From the cell containing the given text, extract its center point as (x, y) coordinate. 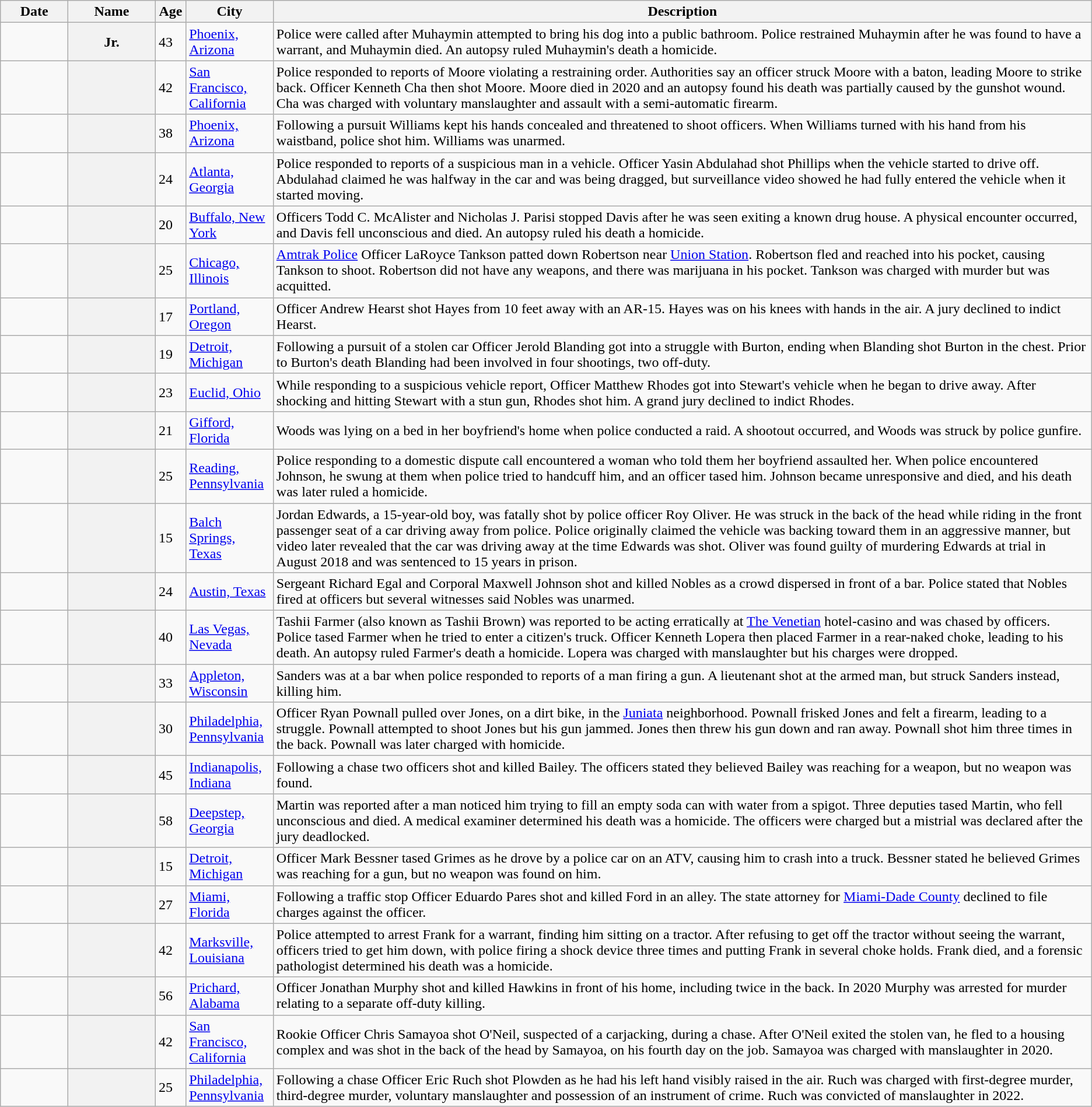
43 (170, 42)
Jr. (112, 42)
45 (170, 775)
Age (170, 12)
58 (170, 821)
21 (170, 430)
40 (170, 637)
Prichard, Alabama (230, 996)
Portland, Oregon (230, 316)
Date (34, 12)
Buffalo, New York (230, 225)
Officer Andrew Hearst shot Hayes from 10 feet away with an AR-15. Hayes was on his knees with hands in the air. A jury declined to indict Hearst. (682, 316)
Description (682, 12)
27 (170, 904)
30 (170, 729)
23 (170, 392)
Las Vegas, Nevada (230, 637)
Name (112, 12)
20 (170, 225)
Euclid, Ohio (230, 392)
19 (170, 355)
Following a chase two officers shot and killed Bailey. The officers stated they believed Bailey was reaching for a weapon, but no weapon was found. (682, 775)
38 (170, 133)
17 (170, 316)
Atlanta, Georgia (230, 179)
Gifford, Florida (230, 430)
Austin, Texas (230, 591)
Marksville, Louisiana (230, 950)
Balch Springs, Texas (230, 538)
Deepstep, Georgia (230, 821)
Reading, Pennsylvania (230, 476)
Woods was lying on a bed in her boyfriend's home when police conducted a raid. A shootout occurred, and Woods was struck by police gunfire. (682, 430)
Appleton, Wisconsin (230, 684)
Indianapolis, Indiana (230, 775)
56 (170, 996)
33 (170, 684)
Miami, Florida (230, 904)
City (230, 12)
Chicago, Illinois (230, 271)
